Return the [X, Y] coordinate for the center point of the cell that contains the specified text.  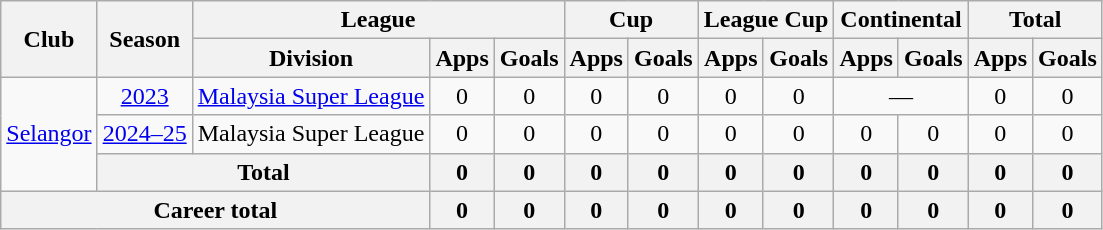
2024–25 [144, 134]
Club [49, 39]
Cup [631, 20]
2023 [144, 96]
Division [311, 58]
Selangor [49, 134]
Career total [216, 210]
— [901, 96]
League Cup [766, 20]
Continental [901, 20]
League [378, 20]
Season [144, 39]
